For the text-containing cell, return its midpoint in (X, Y) coordinate format. 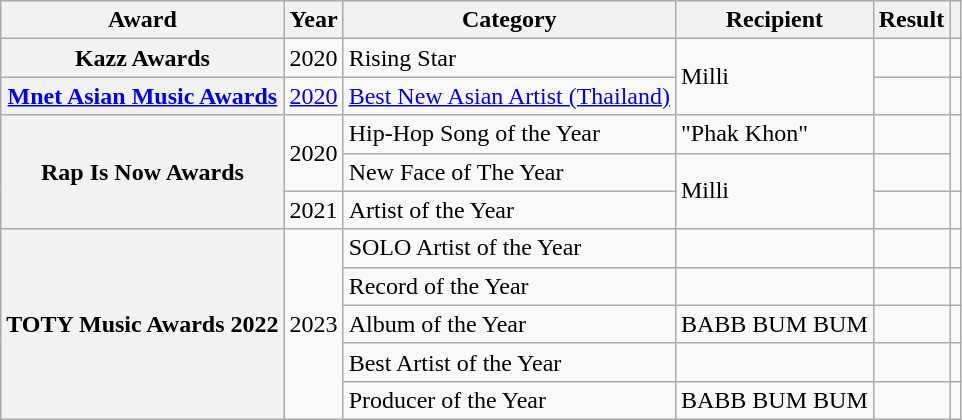
Kazz Awards (142, 58)
Best New Asian Artist (Thailand) (509, 96)
"Phak Khon" (774, 134)
Result (911, 20)
2021 (314, 210)
Hip-Hop Song of the Year (509, 134)
SOLO Artist of the Year (509, 248)
Album of the Year (509, 324)
TOTY Music Awards 2022 (142, 324)
Rising Star (509, 58)
2023 (314, 324)
Mnet Asian Music Awards (142, 96)
Producer of the Year (509, 400)
Best Artist of the Year (509, 362)
Record of the Year (509, 286)
Rap Is Now Awards (142, 172)
Year (314, 20)
New Face of The Year (509, 172)
Category (509, 20)
Recipient (774, 20)
Artist of the Year (509, 210)
Award (142, 20)
